Output the [X, Y] coordinate of the center of the cell containing the given text.  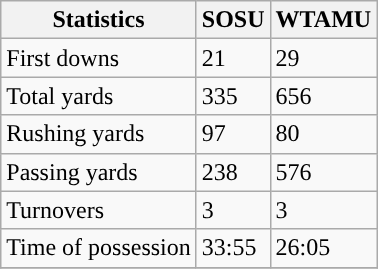
238 [233, 172]
335 [233, 96]
Passing yards [99, 172]
21 [233, 58]
First downs [99, 58]
576 [324, 172]
SOSU [233, 20]
WTAMU [324, 20]
Statistics [99, 20]
656 [324, 96]
33:55 [233, 248]
26:05 [324, 248]
80 [324, 134]
Time of possession [99, 248]
Rushing yards [99, 134]
29 [324, 58]
97 [233, 134]
Total yards [99, 96]
Turnovers [99, 210]
